Search for the cell housing the specified text and yield its [X, Y] center coordinate. 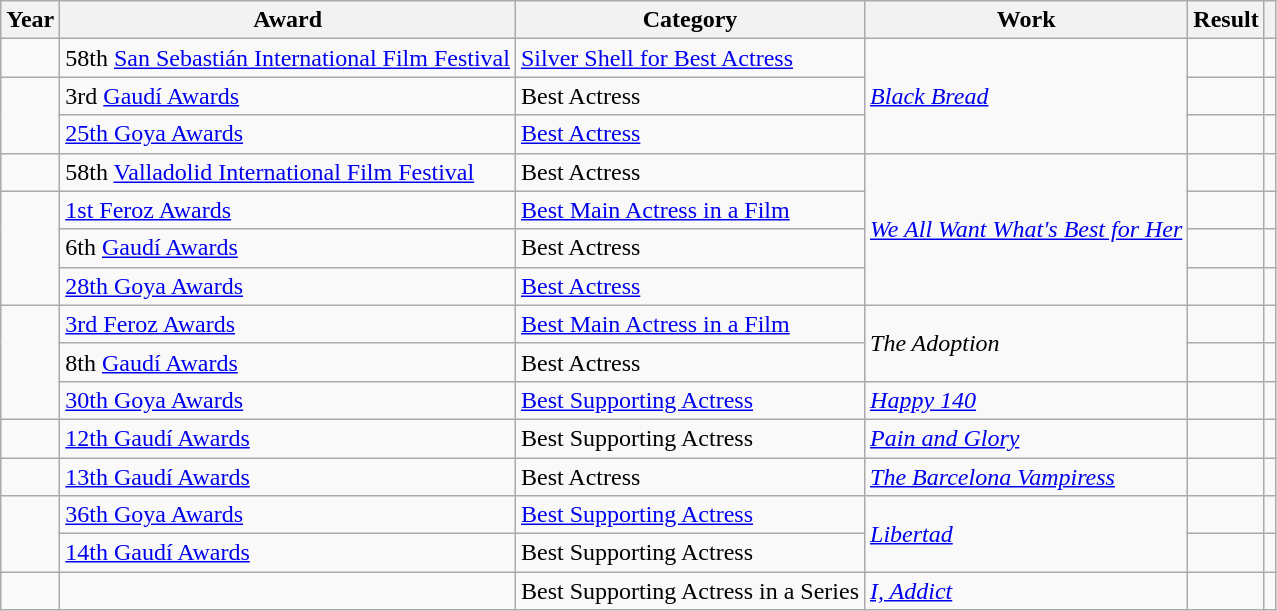
3rd Feroz Awards [288, 324]
14th Gaudí Awards [288, 553]
I, Addict [1026, 591]
Best Supporting Actress in a Series [690, 591]
Work [1026, 20]
30th Goya Awards [288, 400]
Happy 140 [1026, 400]
Libertad [1026, 534]
We All Want What's Best for Her [1026, 229]
Year [30, 20]
The Barcelona Vampiress [1026, 477]
25th Goya Awards [288, 134]
Pain and Glory [1026, 438]
1st Feroz Awards [288, 210]
6th Gaudí Awards [288, 248]
The Adoption [1026, 343]
58th San Sebastián International Film Festival [288, 58]
Category [690, 20]
Silver Shell for Best Actress [690, 58]
28th Goya Awards [288, 286]
Black Bread [1026, 96]
3rd Gaudí Awards [288, 96]
13th Gaudí Awards [288, 477]
36th Goya Awards [288, 515]
12th Gaudí Awards [288, 438]
58th Valladolid International Film Festival [288, 172]
8th Gaudí Awards [288, 362]
Result [1226, 20]
Award [288, 20]
